Output the [X, Y] coordinate of the center of the cell containing the given text.  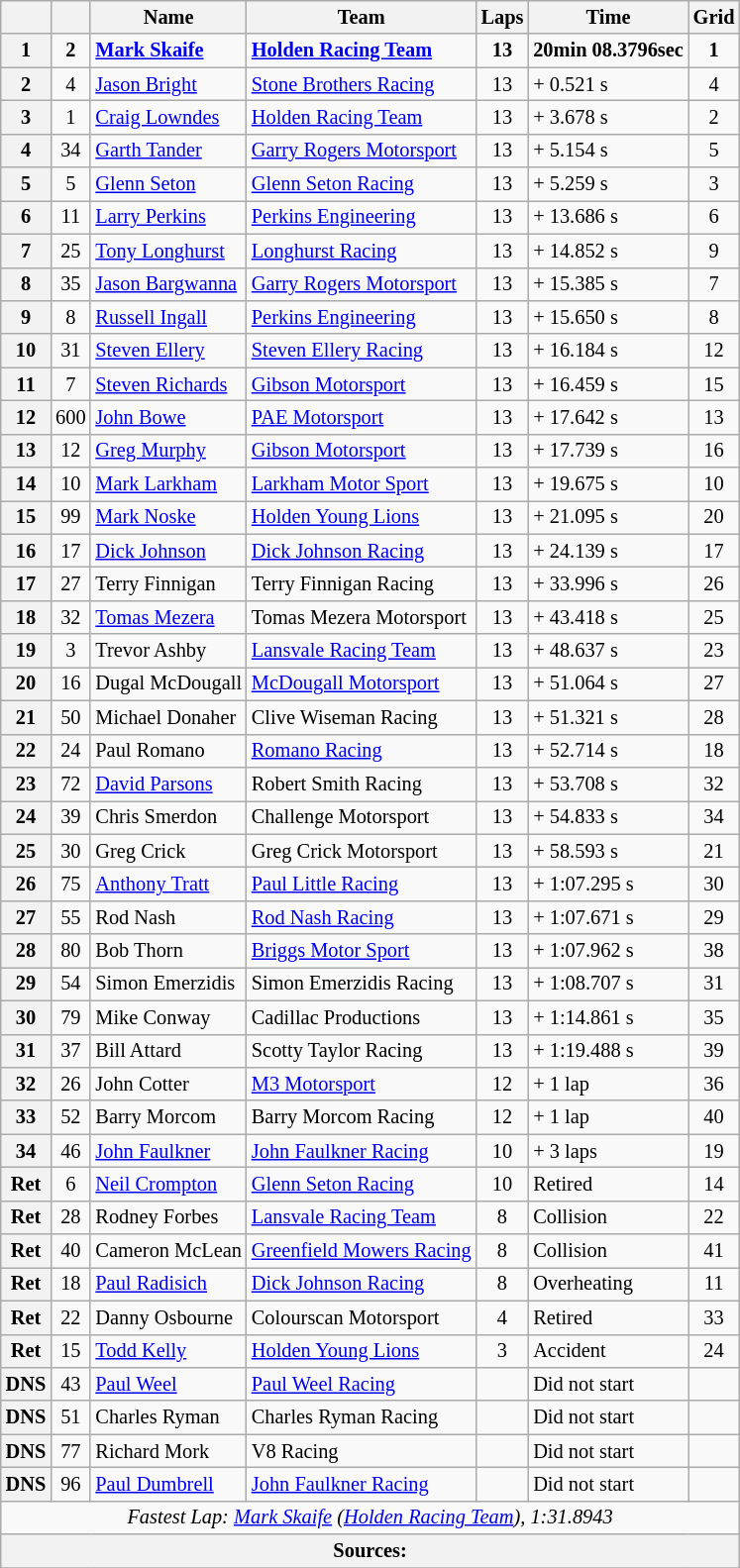
+ 58.593 s [608, 851]
+ 13.686 s [608, 217]
20min 08.3796sec [608, 51]
50 [70, 717]
52 [70, 1117]
+ 1:08.707 s [608, 984]
+ 51.321 s [608, 717]
Stone Brothers Racing [362, 84]
Paul Weel [168, 1384]
+ 1:07.295 s [608, 884]
M3 Motorsport [362, 1084]
Paul Little Racing [362, 884]
+ 17.642 s [608, 417]
Barry Morcom [168, 1117]
Terry Finnigan [168, 583]
Greg Crick [168, 851]
99 [70, 517]
Greg Murphy [168, 451]
Charles Ryman [168, 1417]
72 [70, 784]
600 [70, 417]
+ 1:07.671 s [608, 917]
+ 53.708 s [608, 784]
Time [608, 17]
Cameron McLean [168, 1251]
+ 15.385 s [608, 284]
43 [70, 1384]
Sources: [370, 1551]
Danny Osbourne [168, 1317]
Bob Thorn [168, 951]
Mike Conway [168, 1017]
John Faulkner [168, 1151]
Challenge Motorsport [362, 817]
+ 16.184 s [608, 351]
+ 19.675 s [608, 484]
Longhurst Racing [362, 251]
41 [714, 1251]
+ 0.521 s [608, 84]
Tomas Mezera Motorsport [362, 617]
Mark Skaife [168, 51]
Barry Morcom Racing [362, 1117]
+ 17.739 s [608, 451]
Larkham Motor Sport [362, 484]
+ 51.064 s [608, 683]
+ 14.852 s [608, 251]
55 [70, 917]
96 [70, 1484]
Paul Dumbrell [168, 1484]
+ 1:14.861 s [608, 1017]
Paul Radisich [168, 1284]
+ 52.714 s [608, 751]
Glenn Seton [168, 184]
+ 5.154 s [608, 151]
Team [362, 17]
+ 33.996 s [608, 583]
Jason Bargwanna [168, 284]
46 [70, 1151]
David Parsons [168, 784]
Dick Johnson [168, 551]
77 [70, 1451]
+ 1:19.488 s [608, 1051]
38 [714, 951]
Mark Larkham [168, 484]
+ 3.678 s [608, 117]
Overheating [608, 1284]
Paul Weel Racing [362, 1384]
Richard Mork [168, 1451]
Steven Richards [168, 384]
+ 16.459 s [608, 384]
Romano Racing [362, 751]
Steven Ellery [168, 351]
+ 21.095 s [608, 517]
PAE Motorsport [362, 417]
Trevor Ashby [168, 651]
Anthony Tratt [168, 884]
Colourscan Motorsport [362, 1317]
Larry Perkins [168, 217]
Bill Attard [168, 1051]
Tony Longhurst [168, 251]
Greg Crick Motorsport [362, 851]
+ 5.259 s [608, 184]
37 [70, 1051]
+ 3 laps [608, 1151]
Name [168, 17]
Garth Tander [168, 151]
36 [714, 1084]
79 [70, 1017]
Scotty Taylor Racing [362, 1051]
Tomas Mezera [168, 617]
John Cotter [168, 1084]
Fastest Lap: Mark Skaife (Holden Racing Team), 1:31.8943 [370, 1517]
Terry Finnigan Racing [362, 583]
McDougall Motorsport [362, 683]
Laps [503, 17]
Rodney Forbes [168, 1217]
Greenfield Mowers Racing [362, 1251]
Rod Nash Racing [362, 917]
Grid [714, 17]
John Bowe [168, 417]
Chris Smerdon [168, 817]
Steven Ellery Racing [362, 351]
Paul Romano [168, 751]
Russell Ingall [168, 317]
+ 48.637 s [608, 651]
54 [70, 984]
Robert Smith Racing [362, 784]
Simon Emerzidis Racing [362, 984]
80 [70, 951]
Briggs Motor Sport [362, 951]
75 [70, 884]
Cadillac Productions [362, 1017]
Craig Lowndes [168, 117]
Clive Wiseman Racing [362, 717]
Jason Bright [168, 84]
51 [70, 1417]
Michael Donaher [168, 717]
Mark Noske [168, 517]
+ 15.650 s [608, 317]
Dugal McDougall [168, 683]
+ 43.418 s [608, 617]
Simon Emerzidis [168, 984]
Rod Nash [168, 917]
Accident [608, 1351]
Charles Ryman Racing [362, 1417]
+ 54.833 s [608, 817]
V8 Racing [362, 1451]
+ 24.139 s [608, 551]
Todd Kelly [168, 1351]
Neil Crompton [168, 1184]
+ 1:07.962 s [608, 951]
